Provide the [X, Y] coordinate of the cell's center where the given text is located.  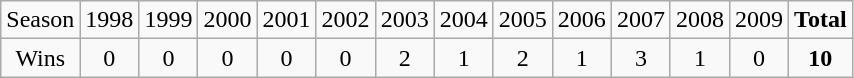
2001 [286, 20]
2008 [700, 20]
1998 [110, 20]
Season [40, 20]
Total [821, 20]
10 [821, 58]
2005 [522, 20]
2007 [640, 20]
2006 [582, 20]
2002 [346, 20]
3 [640, 58]
2009 [758, 20]
2003 [404, 20]
Wins [40, 58]
1999 [168, 20]
2000 [228, 20]
2004 [464, 20]
